Extract the [X, Y] coordinate from the center of the cell holding the provided text.  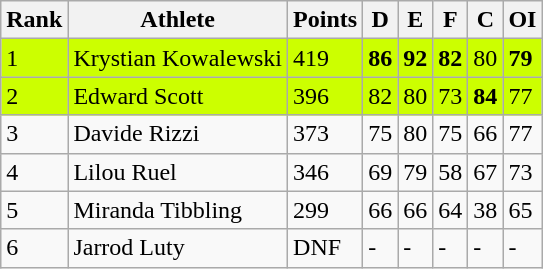
3 [34, 134]
38 [486, 210]
Krystian Kowalewski [178, 58]
346 [326, 172]
396 [326, 96]
92 [416, 58]
E [416, 20]
C [486, 20]
2 [34, 96]
419 [326, 58]
Athlete [178, 20]
64 [450, 210]
DNF [326, 248]
Jarrod Luty [178, 248]
69 [380, 172]
86 [380, 58]
65 [522, 210]
Edward Scott [178, 96]
299 [326, 210]
Points [326, 20]
Davide Rizzi [178, 134]
Rank [34, 20]
F [450, 20]
58 [450, 172]
D [380, 20]
373 [326, 134]
6 [34, 248]
4 [34, 172]
Lilou Ruel [178, 172]
OI [522, 20]
84 [486, 96]
Miranda Tibbling [178, 210]
67 [486, 172]
1 [34, 58]
5 [34, 210]
